Identify which cell holds the provided text, then report its (x, y) central coordinate. 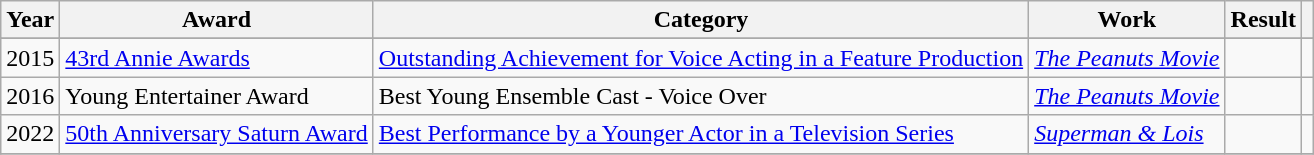
Young Entertainer Award (216, 96)
Outstanding Achievement for Voice Acting in a Feature Production (700, 58)
Year (30, 20)
2022 (30, 134)
Superman & Lois (1127, 134)
Result (1263, 20)
Category (700, 20)
Best Performance by a Younger Actor in a Television Series (700, 134)
2015 (30, 58)
Award (216, 20)
2016 (30, 96)
Best Young Ensemble Cast - Voice Over (700, 96)
Work (1127, 20)
50th Anniversary Saturn Award (216, 134)
43rd Annie Awards (216, 58)
